Return the (x, y) coordinate for the center point of the cell that contains the specified text.  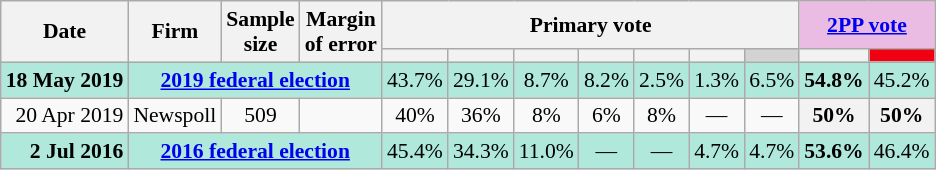
Marginof error (341, 32)
1.3% (716, 80)
Newspoll (174, 116)
6.5% (772, 80)
53.6% (834, 152)
2016 federal election (255, 152)
Primary vote (590, 25)
45.4% (415, 152)
45.2% (902, 80)
36% (481, 116)
46.4% (902, 152)
40% (415, 116)
2.5% (662, 80)
2 Jul 2016 (65, 152)
20 Apr 2019 (65, 116)
11.0% (546, 152)
43.7% (415, 80)
6% (606, 116)
2019 federal election (255, 80)
29.1% (481, 80)
18 May 2019 (65, 80)
54.8% (834, 80)
2PP vote (866, 25)
Samplesize (260, 32)
8.7% (546, 80)
Firm (174, 32)
8.2% (606, 80)
34.3% (481, 152)
509 (260, 116)
Date (65, 32)
